Output the [X, Y] coordinate of the center of the cell containing the given text.  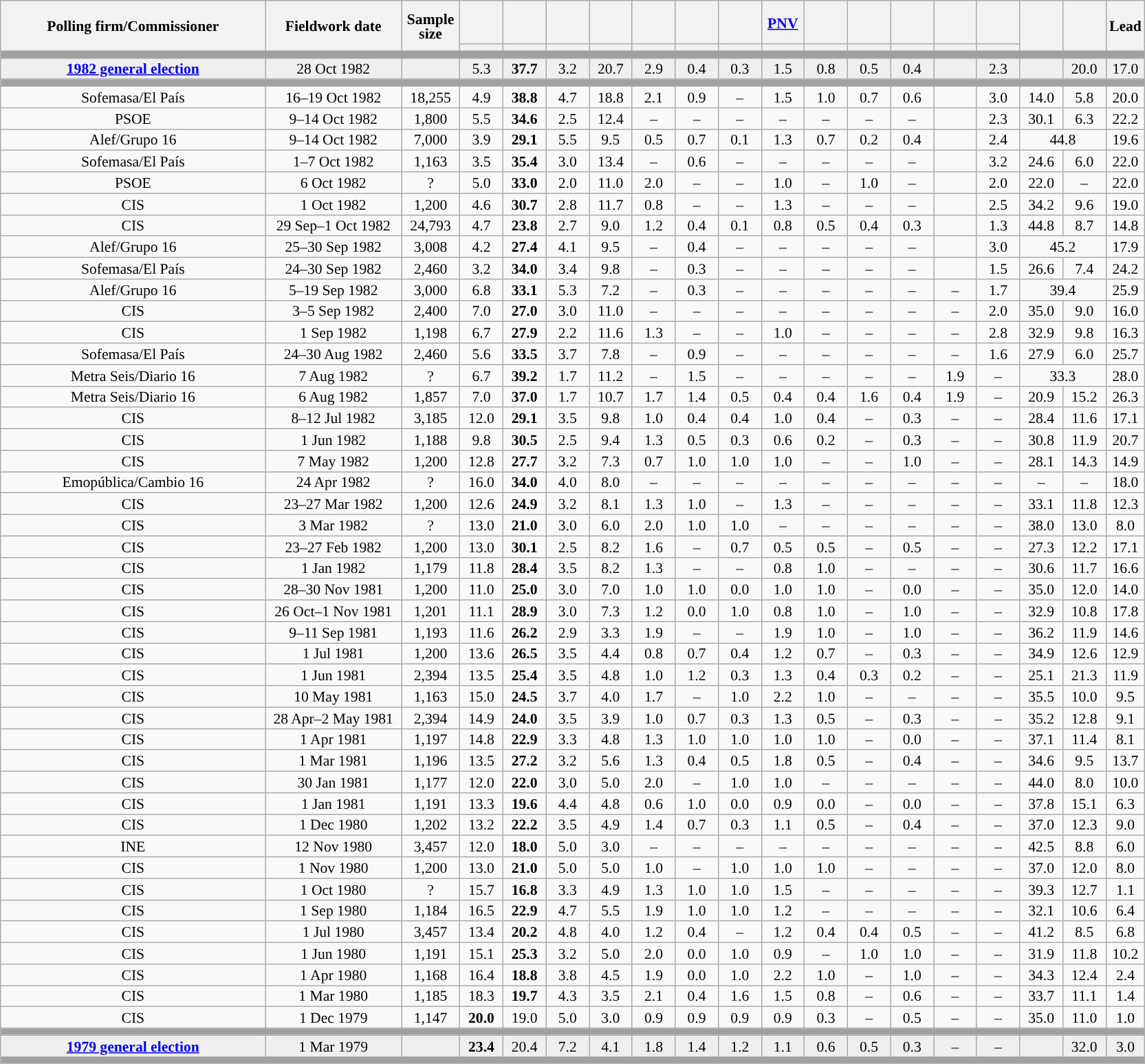
33.0 [524, 183]
8.5 [1084, 933]
INE [133, 846]
25.7 [1125, 354]
4.2 [481, 248]
27.0 [524, 311]
16.8 [524, 889]
3,185 [430, 418]
12 Nov 1980 [334, 846]
28 Oct 1982 [334, 69]
4.3 [568, 996]
38.8 [524, 98]
6 Aug 1982 [334, 396]
Lead [1125, 26]
13.7 [1125, 761]
14.3 [1084, 461]
26.2 [524, 633]
37.1 [1041, 739]
15.7 [481, 889]
3.8 [568, 975]
17.9 [1125, 248]
1,196 [430, 761]
6.4 [1125, 911]
35.5 [1041, 696]
27.3 [1041, 546]
28.0 [1125, 376]
3.4 [568, 268]
25.0 [524, 590]
15.2 [1084, 396]
13.2 [481, 825]
17.0 [1125, 69]
1 Dec 1979 [334, 1018]
10.6 [1084, 911]
4.6 [481, 204]
34.9 [1041, 653]
24,793 [430, 226]
33.3 [1063, 376]
10.7 [611, 396]
7.8 [611, 354]
20.9 [1041, 396]
24–30 Sep 1982 [334, 268]
32.0 [1084, 1045]
44.0 [1041, 783]
25.4 [524, 675]
1,168 [430, 975]
37.8 [1041, 803]
1,201 [430, 611]
24.9 [524, 503]
23.4 [481, 1045]
33.5 [524, 354]
1,800 [430, 118]
1,193 [430, 633]
5–19 Sep 1982 [334, 290]
1 Jun 1980 [334, 953]
1 Jan 1981 [334, 803]
28.1 [1041, 461]
38.0 [1041, 525]
9.6 [1084, 204]
24.6 [1041, 161]
7,000 [430, 140]
1,184 [430, 911]
5.8 [1084, 98]
1 Jun 1982 [334, 440]
39.3 [1041, 889]
25.1 [1041, 675]
7.4 [1084, 268]
10.8 [1084, 611]
14.6 [1125, 633]
16.3 [1125, 333]
16.4 [481, 975]
12.9 [1125, 653]
6 Oct 1982 [334, 183]
37.7 [524, 69]
1 Sep 1980 [334, 911]
23.8 [524, 226]
1,857 [430, 396]
1,202 [430, 825]
8.7 [1084, 226]
23–27 Feb 1982 [334, 546]
4.5 [611, 975]
45.2 [1063, 248]
42.5 [1041, 846]
1–7 Oct 1982 [334, 161]
1 Jan 1982 [334, 568]
35.4 [524, 161]
27.2 [524, 761]
1 Jul 1980 [334, 933]
28 Apr–2 May 1981 [334, 718]
25–30 Sep 1982 [334, 248]
39.2 [524, 376]
24 Apr 1982 [334, 483]
1 Apr 1980 [334, 975]
18.3 [481, 996]
1,185 [430, 996]
1 Oct 1982 [334, 204]
9–11 Sep 1981 [334, 633]
25.9 [1125, 290]
3 Mar 1982 [334, 525]
35.2 [1041, 718]
32.1 [1041, 911]
3–5 Sep 1982 [334, 311]
1979 general election [133, 1045]
8.8 [1084, 846]
1 Sep 1982 [334, 333]
8–12 Jul 1982 [334, 418]
1,147 [430, 1018]
1,197 [430, 739]
3,008 [430, 248]
24–30 Aug 1982 [334, 354]
33.7 [1041, 996]
29 Sep–1 Oct 1982 [334, 226]
1,198 [430, 333]
10.2 [1125, 953]
10 May 1981 [334, 696]
25.3 [524, 953]
2,400 [430, 311]
18,255 [430, 98]
24.2 [1125, 268]
16–19 Oct 1982 [334, 98]
26.6 [1041, 268]
1982 general election [133, 69]
1,179 [430, 568]
Polling firm/Commissioner [133, 26]
1,177 [430, 783]
17.8 [1125, 611]
9.1 [1125, 718]
1 Jul 1981 [334, 653]
28.9 [524, 611]
23–27 Mar 1982 [334, 503]
12.7 [1084, 889]
20.2 [524, 933]
24.5 [524, 696]
41.2 [1041, 933]
16.5 [481, 911]
3,000 [430, 290]
30.7 [524, 204]
34.2 [1041, 204]
28–30 Nov 1981 [334, 590]
1,188 [430, 440]
30.6 [1041, 568]
11.2 [611, 376]
Emopública/Cambio 16 [133, 483]
20.4 [524, 1045]
Sample size [430, 26]
1 Mar 1979 [334, 1045]
11.4 [1084, 739]
15.0 [481, 696]
7 May 1982 [334, 461]
1 Mar 1981 [334, 761]
13.6 [481, 653]
PNV [783, 22]
30.8 [1041, 440]
26.3 [1125, 396]
30 Jan 1981 [334, 783]
31.9 [1041, 953]
19.7 [524, 996]
34.3 [1041, 975]
21.3 [1084, 675]
26 Oct–1 Nov 1981 [334, 611]
7 Aug 1982 [334, 376]
1 Mar 1980 [334, 996]
26.5 [524, 653]
39.4 [1063, 290]
30.5 [524, 440]
1 Jun 1981 [334, 675]
36.2 [1041, 633]
9.4 [611, 440]
1 Nov 1980 [334, 868]
1 Dec 1980 [334, 825]
2.7 [568, 226]
Fieldwork date [334, 26]
1 Oct 1980 [334, 889]
13.3 [481, 803]
12.2 [1084, 546]
16.6 [1125, 568]
27.4 [524, 248]
1 Apr 1981 [334, 739]
24.0 [524, 718]
27.7 [524, 461]
